For the text-containing cell, return its midpoint in (x, y) coordinate format. 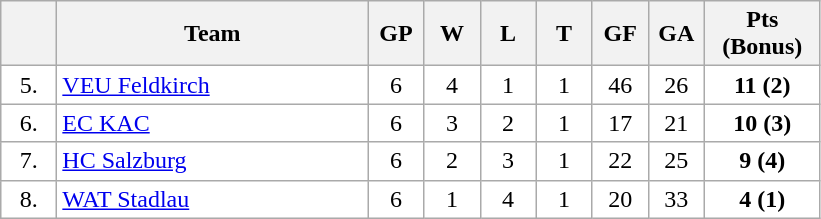
22 (620, 161)
6. (29, 123)
17 (620, 123)
25 (676, 161)
GP (396, 34)
HC Salzburg (212, 161)
Team (212, 34)
5. (29, 85)
T (564, 34)
26 (676, 85)
7. (29, 161)
11 (2) (762, 85)
33 (676, 199)
EC KAC (212, 123)
10 (3) (762, 123)
21 (676, 123)
VEU Feldkirch (212, 85)
W (452, 34)
L (508, 34)
GA (676, 34)
46 (620, 85)
9 (4) (762, 161)
20 (620, 199)
4 (1) (762, 199)
GF (620, 34)
Pts (Bonus) (762, 34)
8. (29, 199)
WAT Stadlau (212, 199)
